Determine the (x, y) coordinate at the center of the cell enclosing the given text.  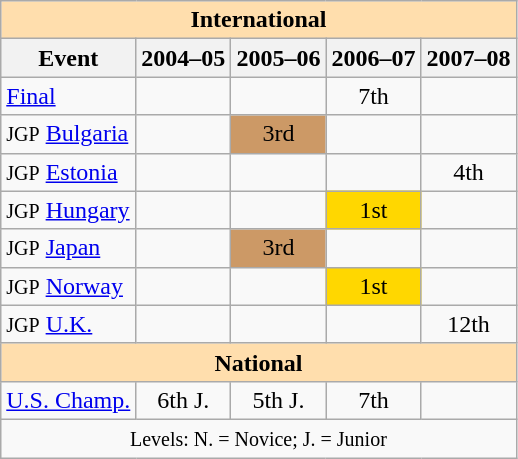
2006–07 (374, 58)
Event (68, 58)
Final (68, 96)
National (258, 362)
JGP Norway (68, 286)
4th (468, 172)
5th J. (278, 400)
JGP U.K. (68, 324)
2007–08 (468, 58)
2004–05 (184, 58)
JGP Bulgaria (68, 134)
6th J. (184, 400)
JGP Estonia (68, 172)
JGP Hungary (68, 210)
International (258, 20)
2005–06 (278, 58)
Levels: N. = Novice; J. = Junior (258, 438)
U.S. Champ. (68, 400)
12th (468, 324)
JGP Japan (68, 248)
